Provide the [X, Y] coordinate of the cell's center where the given text is located.  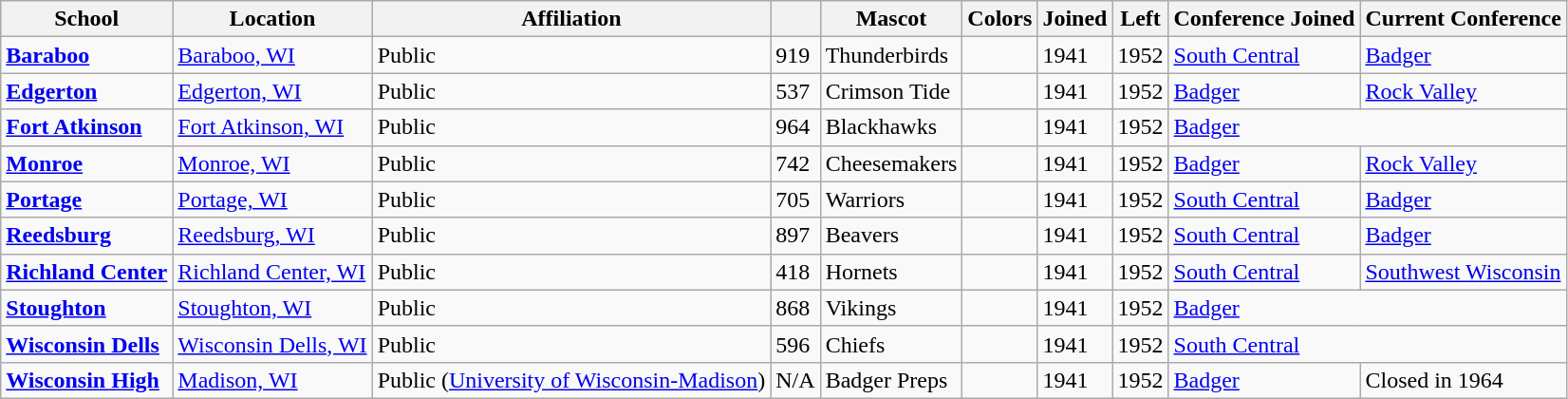
964 [795, 127]
Location [272, 19]
596 [795, 344]
Warriors [891, 199]
537 [795, 91]
Portage [87, 199]
742 [795, 163]
Affiliation [571, 19]
897 [795, 236]
Southwest Wisconsin [1464, 272]
Portage, WI [272, 199]
418 [795, 272]
Joined [1074, 19]
Edgerton, WI [272, 91]
Hornets [891, 272]
Wisconsin Dells [87, 344]
Public (University of Wisconsin-Madison) [571, 380]
Stoughton [87, 308]
Thunderbirds [891, 55]
Fort Atkinson, WI [272, 127]
Monroe [87, 163]
Chiefs [891, 344]
Conference Joined [1264, 19]
Vikings [891, 308]
Reedsburg, WI [272, 236]
705 [795, 199]
Cheesemakers [891, 163]
N/A [795, 380]
Edgerton [87, 91]
Mascot [891, 19]
Richland Center, WI [272, 272]
School [87, 19]
Left [1141, 19]
Reedsburg [87, 236]
Madison, WI [272, 380]
Crimson Tide [891, 91]
Fort Atkinson [87, 127]
Wisconsin High [87, 380]
Beavers [891, 236]
919 [795, 55]
Blackhawks [891, 127]
868 [795, 308]
Monroe, WI [272, 163]
Current Conference [1464, 19]
Badger Preps [891, 380]
Baraboo [87, 55]
Wisconsin Dells, WI [272, 344]
Stoughton, WI [272, 308]
Closed in 1964 [1464, 380]
Baraboo, WI [272, 55]
Richland Center [87, 272]
Colors [1000, 19]
